Identify which cell holds the provided text, then report its [X, Y] central coordinate. 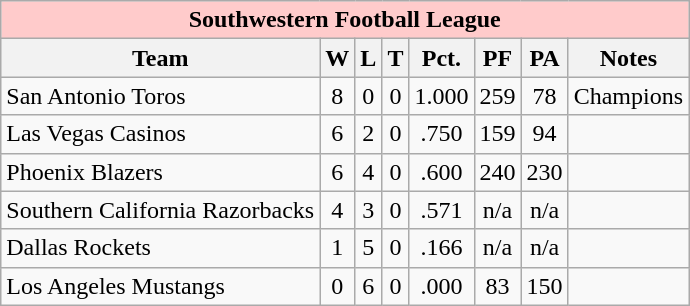
PF [498, 58]
3 [368, 210]
240 [498, 172]
PA [544, 58]
259 [498, 96]
5 [368, 248]
W [338, 58]
Southern California Razorbacks [160, 210]
.600 [442, 172]
159 [498, 134]
Champions [628, 96]
Los Angeles Mustangs [160, 286]
.000 [442, 286]
1.000 [442, 96]
150 [544, 286]
Team [160, 58]
230 [544, 172]
.166 [442, 248]
.750 [442, 134]
Pct. [442, 58]
T [396, 58]
83 [498, 286]
Las Vegas Casinos [160, 134]
Dallas Rockets [160, 248]
.571 [442, 210]
Notes [628, 58]
Phoenix Blazers [160, 172]
78 [544, 96]
94 [544, 134]
L [368, 58]
2 [368, 134]
8 [338, 96]
Southwestern Football League [345, 20]
1 [338, 248]
San Antonio Toros [160, 96]
